Return (x, y) of the center of cell containing provided text 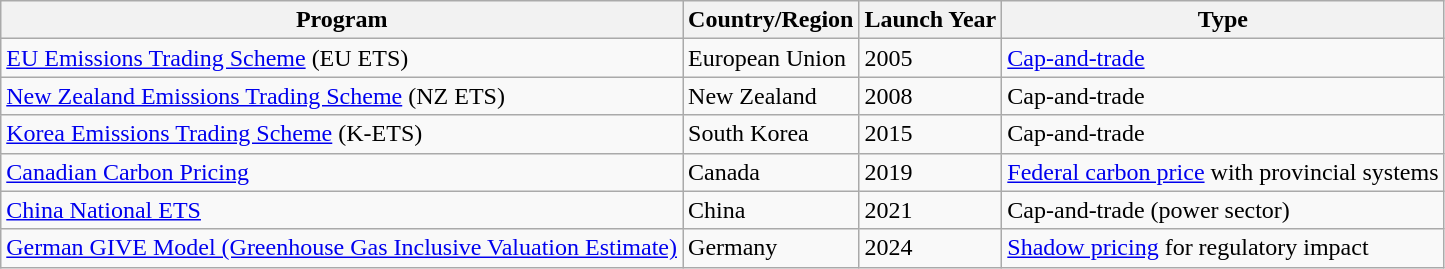
Country/Region (771, 20)
2005 (930, 58)
Federal carbon price with provincial systems (1223, 172)
Canadian Carbon Pricing (342, 172)
2008 (930, 96)
2015 (930, 134)
New Zealand Emissions Trading Scheme (NZ ETS) (342, 96)
Korea Emissions Trading Scheme (K-ETS) (342, 134)
Program (342, 20)
Type (1223, 20)
China (771, 210)
New Zealand (771, 96)
Germany (771, 248)
EU Emissions Trading Scheme (EU ETS) (342, 58)
Cap-and-trade (power sector) (1223, 210)
European Union (771, 58)
2019 (930, 172)
Launch Year (930, 20)
South Korea (771, 134)
Canada (771, 172)
Shadow pricing for regulatory impact (1223, 248)
China National ETS (342, 210)
2021 (930, 210)
2024 (930, 248)
German GIVE Model (Greenhouse Gas Inclusive Valuation Estimate) (342, 248)
